From the cell containing the given text, extract its center point as [X, Y] coordinate. 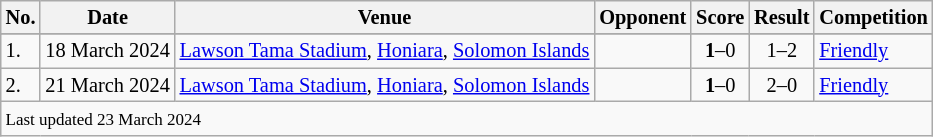
Venue [385, 17]
Competition [873, 17]
1. [21, 51]
Score [720, 17]
2–0 [782, 85]
Date [107, 17]
No. [21, 17]
Result [782, 17]
1–2 [782, 51]
Last updated 23 March 2024 [467, 118]
18 March 2024 [107, 51]
Opponent [642, 17]
2. [21, 85]
21 March 2024 [107, 85]
